Return the [x, y] coordinate for the center point of the cell that contains the specified text.  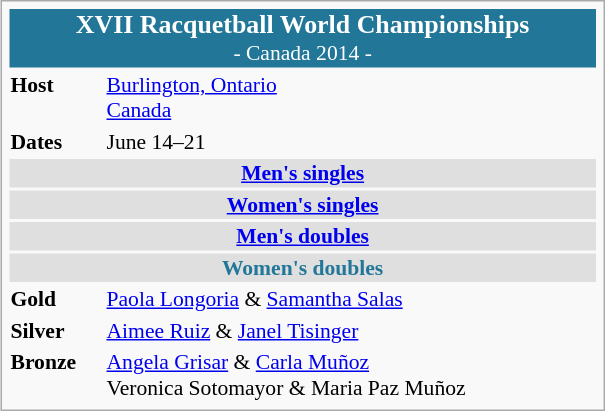
Men's doubles [302, 236]
Angela Grisar & Carla Muñoz Veronica Sotomayor & Maria Paz Muñoz [350, 375]
Women's doubles [302, 267]
Silver [56, 330]
Men's singles [302, 173]
Dates [56, 141]
Aimee Ruiz & Janel Tisinger [350, 330]
June 14–21 [350, 141]
XVII Racquetball World Championships- Canada 2014 - [302, 38]
Gold [56, 299]
Women's singles [302, 204]
Burlington, Ontario Canada [350, 97]
Bronze [56, 375]
Host [56, 97]
Paola Longoria & Samantha Salas [350, 299]
